Identify which cell holds the provided text, then report its (X, Y) central coordinate. 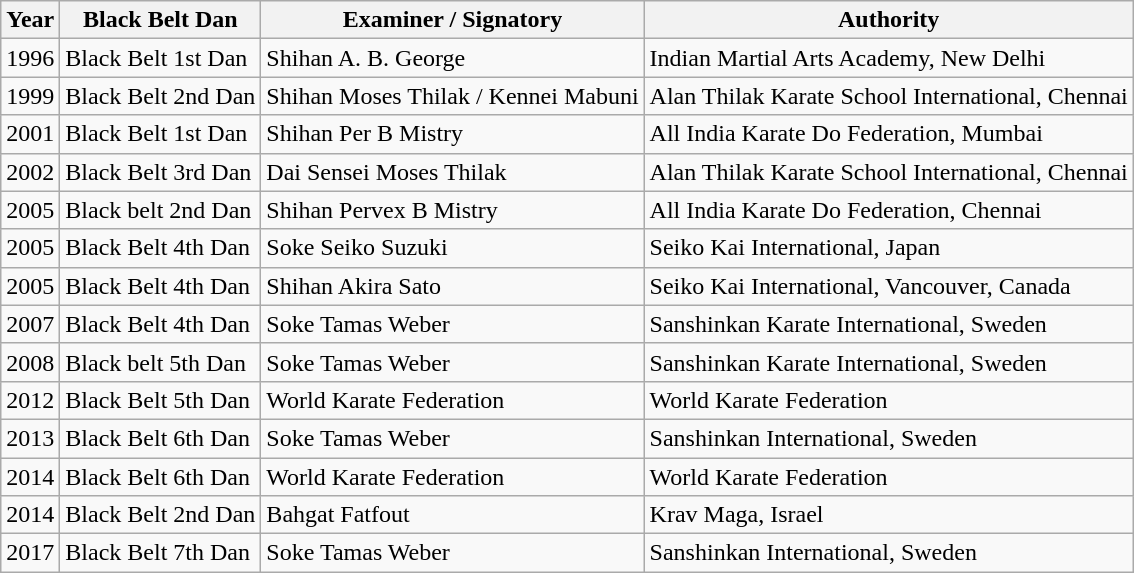
Dai Sensei Moses Thilak (452, 172)
Soke Seiko Suzuki (452, 248)
2001 (30, 134)
Black belt 5th Dan (160, 362)
Black Belt 7th Dan (160, 553)
Examiner / Signatory (452, 20)
Black belt 2nd Dan (160, 210)
Seiko Kai International, Vancouver, Canada (888, 286)
Black Belt 5th Dan (160, 400)
Shihan A. B. George (452, 58)
Black Belt Dan (160, 20)
All India Karate Do Federation, Mumbai (888, 134)
Authority (888, 20)
Year (30, 20)
Shihan Moses Thilak / Kennei Mabuni (452, 96)
2017 (30, 553)
2012 (30, 400)
1999 (30, 96)
Krav Maga, Israel (888, 515)
2008 (30, 362)
Seiko Kai International, Japan (888, 248)
Shihan Akira Sato (452, 286)
2002 (30, 172)
All India Karate Do Federation, Chennai (888, 210)
2013 (30, 438)
Shihan Per B Mistry (452, 134)
1996 (30, 58)
Bahgat Fatfout (452, 515)
Indian Martial Arts Academy, New Delhi (888, 58)
2007 (30, 324)
Black Belt 3rd Dan (160, 172)
Shihan Pervex B Mistry (452, 210)
